Scan for the cell matching the given text and deliver its [x, y] coordinate at center. 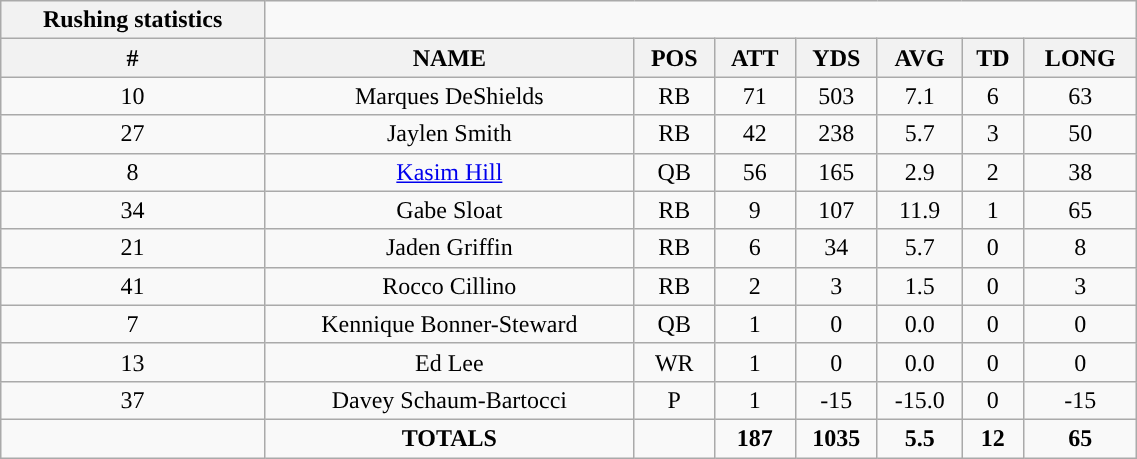
-15.0 [920, 400]
5.5 [920, 438]
107 [836, 210]
1.5 [920, 286]
7 [133, 324]
238 [836, 134]
AVG [920, 58]
LONG [1080, 58]
187 [754, 438]
42 [754, 134]
63 [1080, 96]
13 [133, 362]
71 [754, 96]
Kennique Bonner-Steward [449, 324]
WR [674, 362]
2.9 [920, 172]
Jaylen Smith [449, 134]
TD [992, 58]
37 [133, 400]
NAME [449, 58]
7.1 [920, 96]
1035 [836, 438]
50 [1080, 134]
503 [836, 96]
Jaden Griffin [449, 248]
ATT [754, 58]
10 [133, 96]
38 [1080, 172]
11.9 [920, 210]
165 [836, 172]
56 [754, 172]
9 [754, 210]
41 [133, 286]
Ed Lee [449, 362]
12 [992, 438]
Marques DeShields [449, 96]
TOTALS [449, 438]
P [674, 400]
Rocco Cillino [449, 286]
Gabe Sloat [449, 210]
27 [133, 134]
21 [133, 248]
# [133, 58]
YDS [836, 58]
Davey Schaum-Bartocci [449, 400]
Rushing statistics [133, 20]
POS [674, 58]
Kasim Hill [449, 172]
